Search for the cell housing the specified text and yield its [X, Y] center coordinate. 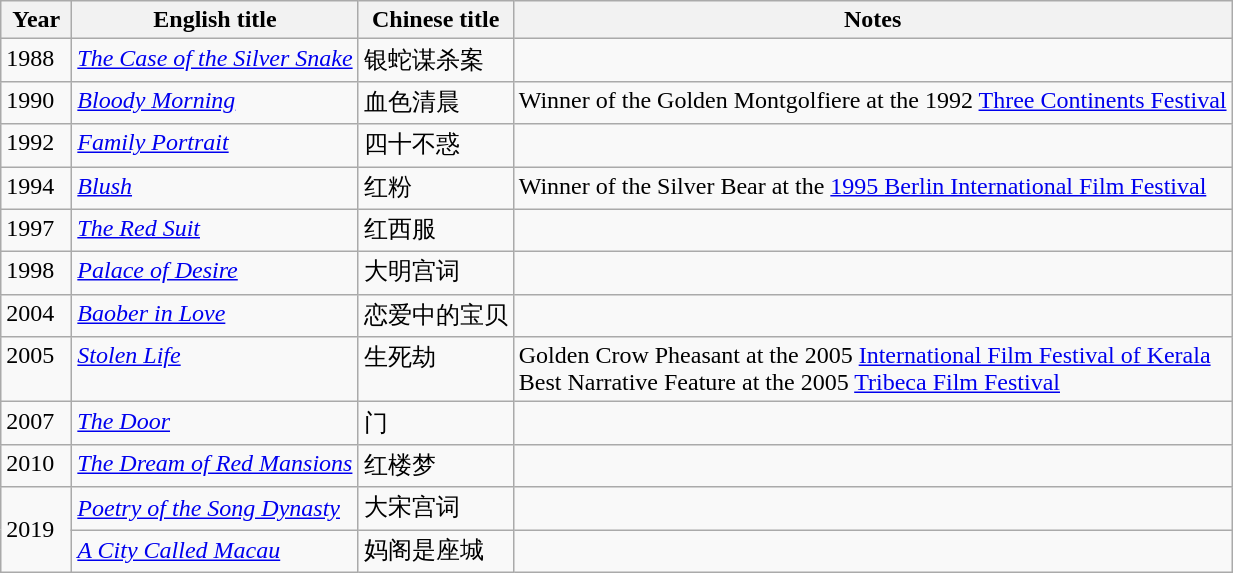
1988 [36, 60]
Family Portrait [215, 146]
The Door [215, 424]
The Red Suit [215, 230]
大明宫词 [436, 274]
1994 [36, 188]
Chinese title [436, 20]
2005 [36, 370]
Baober in Love [215, 316]
1990 [36, 102]
四十不惑 [436, 146]
English title [215, 20]
The Dream of Red Mansions [215, 466]
妈阁是座城 [436, 552]
Palace of Desire [215, 274]
1992 [36, 146]
A City Called Macau [215, 552]
The Case of the Silver Snake [215, 60]
恋爱中的宝贝 [436, 316]
Golden Crow Pheasant at the 2005 International Film Festival of KeralaBest Narrative Feature at the 2005 Tribeca Film Festival [872, 370]
红粉 [436, 188]
Year [36, 20]
1997 [36, 230]
Winner of the Golden Montgolfiere at the 1992 Three Continents Festival [872, 102]
红西服 [436, 230]
Blush [215, 188]
生死劫 [436, 370]
门 [436, 424]
银蛇谋杀案 [436, 60]
血色清晨 [436, 102]
Stolen Life [215, 370]
2019 [36, 530]
Notes [872, 20]
Winner of the Silver Bear at the 1995 Berlin International Film Festival [872, 188]
Bloody Morning [215, 102]
Poetry of the Song Dynasty [215, 508]
2004 [36, 316]
红楼梦 [436, 466]
2007 [36, 424]
1998 [36, 274]
大宋宫词 [436, 508]
2010 [36, 466]
